Provide the (X, Y) coordinate of the cell's center where the given text is located.  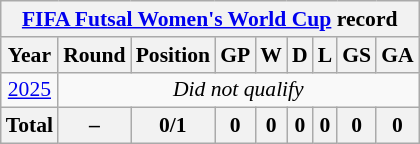
FIFA Futsal Women's World Cup record (210, 19)
Total (30, 126)
GS (356, 55)
D (300, 55)
2025 (30, 90)
L (326, 55)
GP (235, 55)
GA (398, 55)
Position (173, 55)
Did not qualify (238, 90)
Year (30, 55)
Round (94, 55)
– (94, 126)
0/1 (173, 126)
W (271, 55)
